Search for the cell housing the specified text and yield its (X, Y) center coordinate. 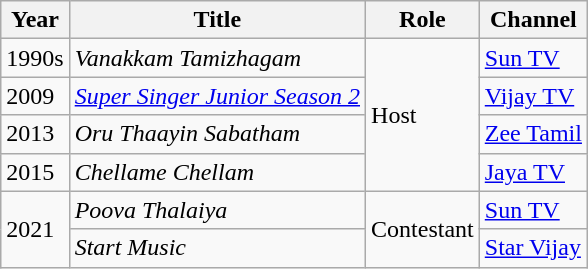
Poova Thalaiya (217, 210)
Zee Tamil (533, 134)
Vanakkam Tamizhagam (217, 58)
Channel (533, 20)
2021 (35, 229)
Chellame Chellam (217, 172)
Start Music (217, 248)
Role (423, 20)
Oru Thaayin Sabatham (217, 134)
Star Vijay (533, 248)
Vijay TV (533, 96)
Jaya TV (533, 172)
2013 (35, 134)
Year (35, 20)
2015 (35, 172)
Super Singer Junior Season 2 (217, 96)
2009 (35, 96)
Title (217, 20)
1990s (35, 58)
Contestant (423, 229)
Host (423, 115)
